Output the [x, y] coordinate of the center of the cell containing the given text.  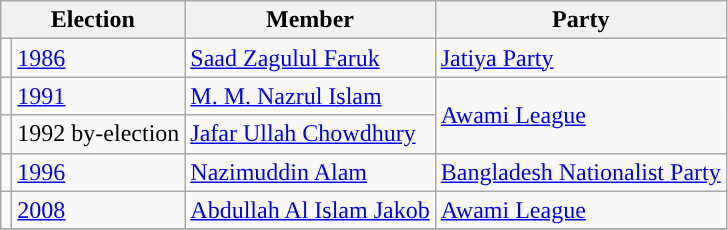
M. M. Nazrul Islam [310, 96]
Jafar Ullah Chowdhury [310, 134]
Election [93, 20]
1986 [98, 58]
Member [310, 20]
2008 [98, 210]
Jatiya Party [580, 58]
1991 [98, 96]
Party [580, 20]
Abdullah Al Islam Jakob [310, 210]
1992 by-election [98, 134]
Bangladesh Nationalist Party [580, 172]
Saad Zagulul Faruk [310, 58]
Nazimuddin Alam [310, 172]
1996 [98, 172]
